Determine the [X, Y] coordinate at the center of the cell enclosing the given text.  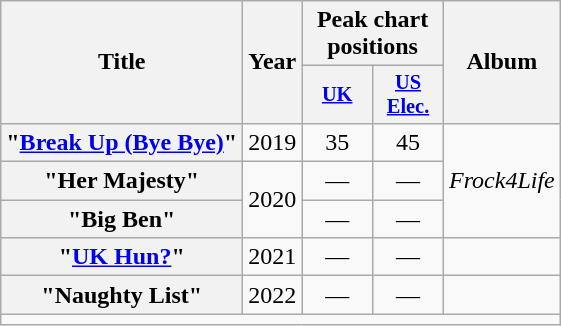
"Her Majesty" [122, 181]
USElec. [408, 95]
Album [502, 62]
2021 [272, 257]
2019 [272, 142]
2022 [272, 295]
"Break Up (Bye Bye)" [122, 142]
"Naughty List" [122, 295]
Peak chart positions [373, 34]
Frock4Life [502, 180]
"Big Ben" [122, 219]
45 [408, 142]
2020 [272, 200]
UK [338, 95]
Title [122, 62]
"UK Hun?" [122, 257]
35 [338, 142]
Year [272, 62]
